Return [X, Y] of the center of cell containing provided text 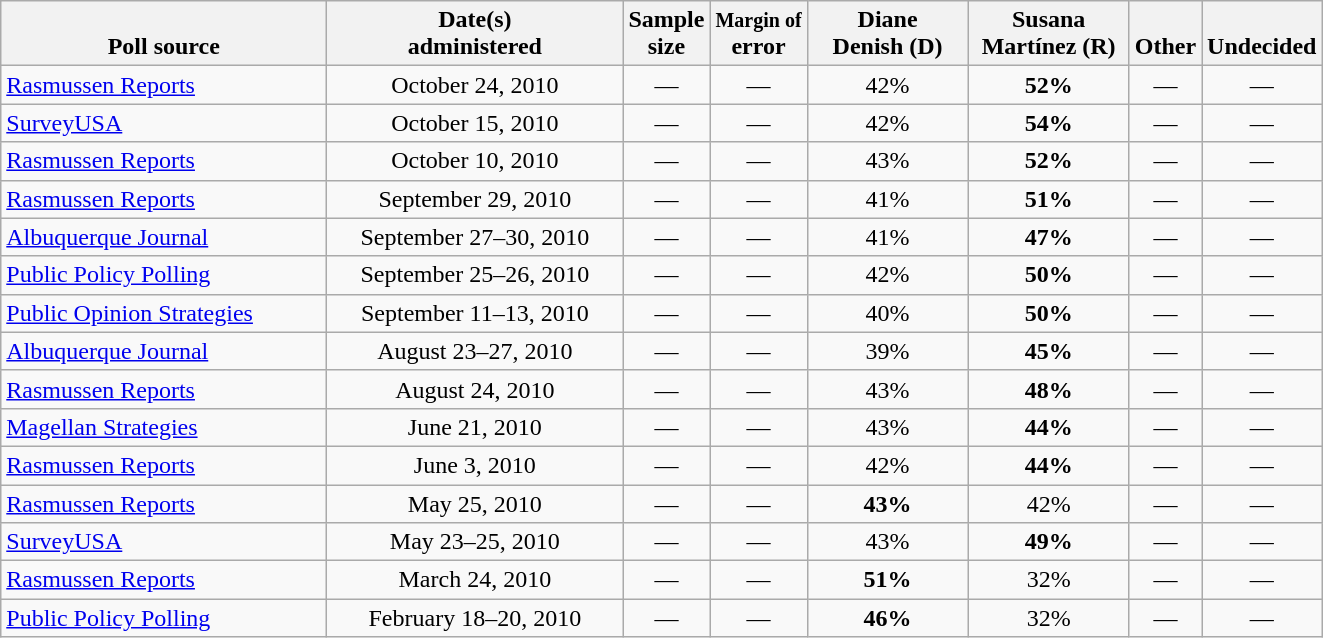
September 25–26, 2010 [475, 275]
40% [888, 313]
46% [888, 618]
Margin oferror [758, 34]
October 15, 2010 [475, 123]
DianeDenish (D) [888, 34]
August 24, 2010 [475, 389]
48% [1048, 389]
Public Opinion Strategies [164, 313]
October 24, 2010 [475, 85]
May 23–25, 2010 [475, 542]
March 24, 2010 [475, 580]
54% [1048, 123]
Undecided [1262, 34]
49% [1048, 542]
October 10, 2010 [475, 161]
May 25, 2010 [475, 503]
SusanaMartínez (R) [1048, 34]
June 3, 2010 [475, 465]
Magellan Strategies [164, 427]
Poll source [164, 34]
August 23–27, 2010 [475, 351]
39% [888, 351]
Date(s)administered [475, 34]
Samplesize [666, 34]
47% [1048, 237]
Other [1165, 34]
September 27–30, 2010 [475, 237]
September 11–13, 2010 [475, 313]
June 21, 2010 [475, 427]
45% [1048, 351]
February 18–20, 2010 [475, 618]
September 29, 2010 [475, 199]
